For the text-containing cell, return its midpoint in (X, Y) coordinate format. 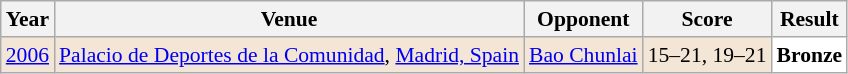
Opponent (584, 19)
2006 (28, 55)
Bao Chunlai (584, 55)
Score (708, 19)
Year (28, 19)
15–21, 19–21 (708, 55)
Palacio de Deportes de la Comunidad, Madrid, Spain (289, 55)
Venue (289, 19)
Result (810, 19)
Bronze (810, 55)
